Search for the cell housing the specified text and yield its (x, y) center coordinate. 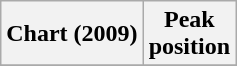
Peakposition (189, 34)
Chart (2009) (72, 34)
